Provide the [x, y] coordinate of the cell's center where the given text is located.  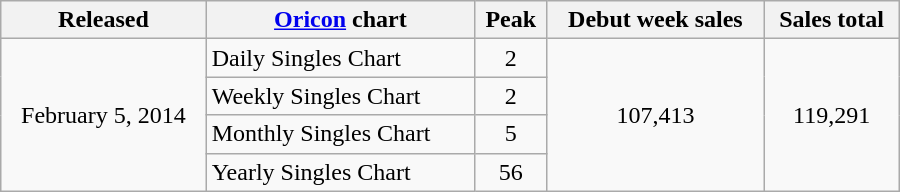
Sales total [832, 20]
February 5, 2014 [104, 115]
56 [511, 172]
Yearly Singles Chart [340, 172]
Released [104, 20]
5 [511, 134]
119,291 [832, 115]
Weekly Singles Chart [340, 96]
Daily Singles Chart [340, 58]
Monthly Singles Chart [340, 134]
Debut week sales [656, 20]
Peak [511, 20]
107,413 [656, 115]
Oricon chart [340, 20]
